Locate the cell with the specified text and output its [x, y] center coordinate. 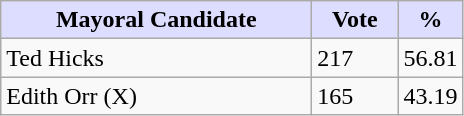
Ted Hicks [156, 58]
% [430, 20]
217 [355, 58]
Edith Orr (X) [156, 96]
165 [355, 96]
Vote [355, 20]
56.81 [430, 58]
Mayoral Candidate [156, 20]
43.19 [430, 96]
